Pinpoint the cell where the given text exists, returning its (x, y) midpoint coordinate. 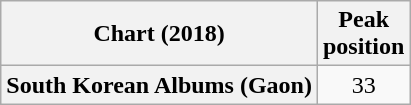
33 (363, 85)
Chart (2018) (160, 34)
Peakposition (363, 34)
South Korean Albums (Gaon) (160, 85)
